Locate the cell with the specified text and output its [x, y] center coordinate. 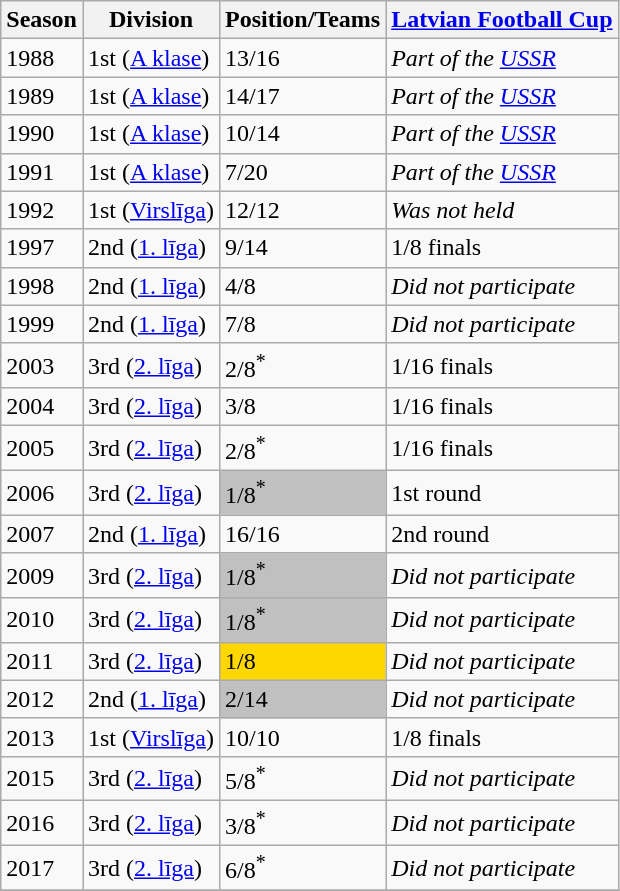
1998 [42, 286]
Position/Teams [302, 20]
1/8 [302, 661]
1989 [42, 96]
2/14 [302, 699]
7/20 [302, 172]
10/10 [302, 737]
2nd round [502, 534]
3/8* [302, 824]
2010 [42, 620]
Latvian Football Cup [502, 20]
2007 [42, 534]
1988 [42, 58]
1990 [42, 134]
2006 [42, 492]
2009 [42, 576]
13/16 [302, 58]
4/8 [302, 286]
2012 [42, 699]
16/16 [302, 534]
2016 [42, 824]
2005 [42, 448]
2011 [42, 661]
2017 [42, 868]
6/8* [302, 868]
2003 [42, 366]
2013 [42, 737]
Was not held [502, 210]
1997 [42, 248]
9/14 [302, 248]
1999 [42, 324]
1st round [502, 492]
14/17 [302, 96]
5/8* [302, 778]
2004 [42, 407]
Division [150, 20]
3/8 [302, 407]
10/14 [302, 134]
Season [42, 20]
7/8 [302, 324]
1991 [42, 172]
1992 [42, 210]
12/12 [302, 210]
2015 [42, 778]
